Determine the (x, y) coordinate at the center of the cell enclosing the given text.  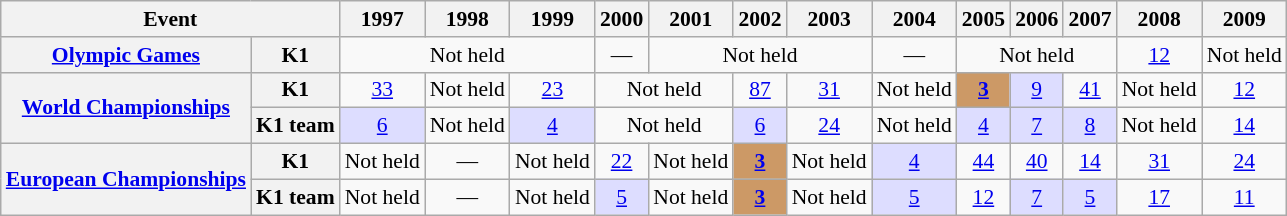
1999 (552, 19)
2008 (1160, 19)
40 (1036, 162)
2000 (622, 19)
Event (170, 19)
Olympic Games (126, 55)
41 (1090, 90)
9 (1036, 90)
87 (760, 90)
2002 (760, 19)
8 (1090, 126)
11 (1244, 197)
2009 (1244, 19)
2006 (1036, 19)
2003 (830, 19)
2001 (690, 19)
European Championships (126, 180)
World Championships (126, 108)
2007 (1090, 19)
1998 (468, 19)
33 (382, 90)
2005 (984, 19)
22 (622, 162)
17 (1160, 197)
23 (552, 90)
2004 (914, 19)
1997 (382, 19)
44 (984, 162)
